Locate the cell with the specified text and output its (x, y) center coordinate. 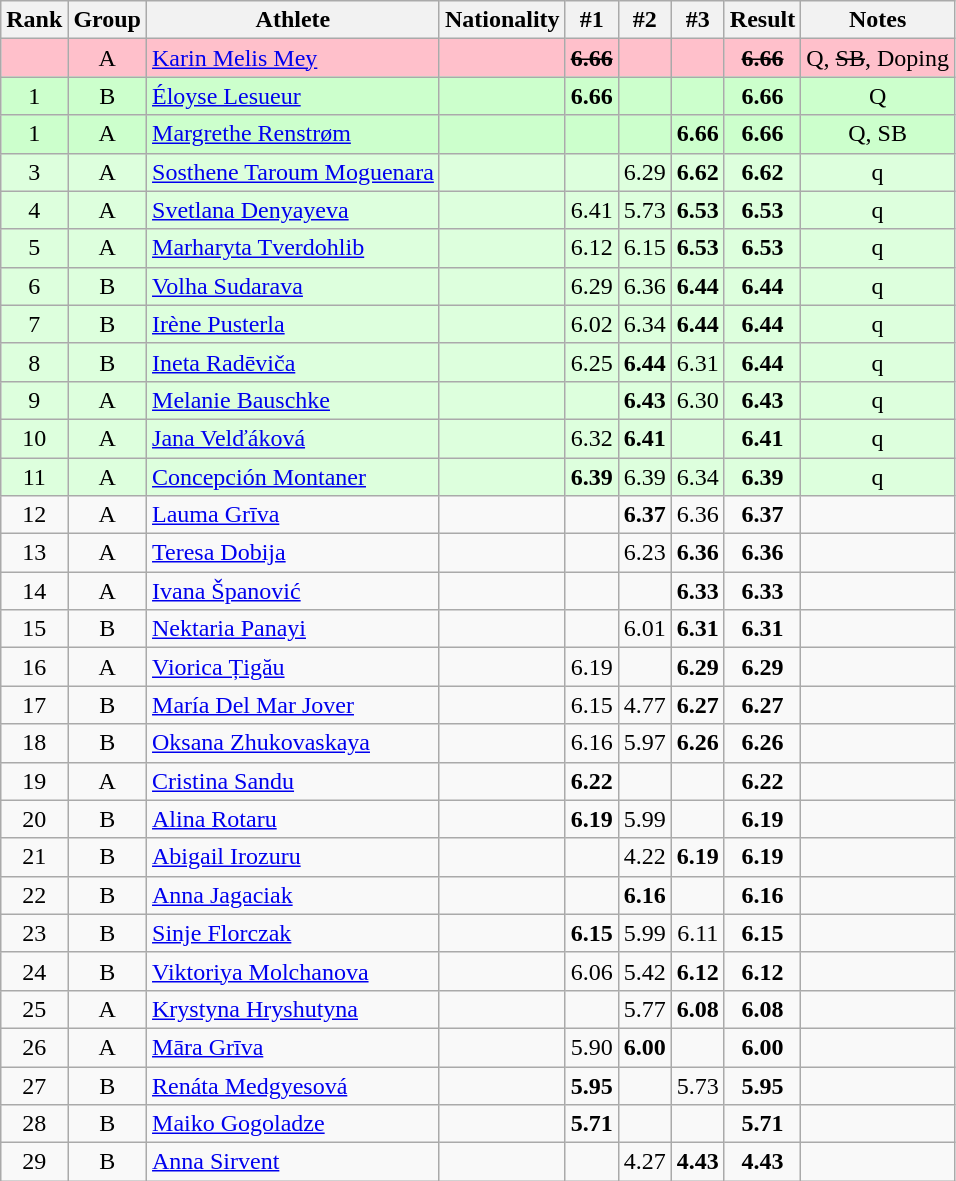
4.22 (644, 857)
Oksana Zhukovaskaya (294, 743)
Concepción Montaner (294, 477)
12 (34, 515)
Ineta Radēviča (294, 362)
5.90 (592, 1047)
#3 (698, 20)
6.11 (698, 933)
4.77 (644, 705)
Athlete (294, 20)
6.06 (592, 971)
Krystyna Hryshutyna (294, 1009)
Notes (878, 20)
28 (34, 1124)
6.01 (644, 629)
Alina Rotaru (294, 819)
Ivana Španović (294, 591)
7 (34, 324)
10 (34, 438)
Anna Sirvent (294, 1162)
18 (34, 743)
6 (34, 286)
5 (34, 248)
5.97 (644, 743)
#2 (644, 20)
21 (34, 857)
15 (34, 629)
María Del Mar Jover (294, 705)
11 (34, 477)
#1 (592, 20)
Anna Jagaciak (294, 895)
Karin Melis Mey (294, 58)
Result (762, 20)
Cristina Sandu (294, 781)
17 (34, 705)
Abigail Irozuru (294, 857)
Group (108, 20)
6.23 (644, 553)
29 (34, 1162)
9 (34, 400)
5.77 (644, 1009)
4 (34, 210)
Q, SB, Doping (878, 58)
Éloyse Lesueur (294, 96)
Jana Velďáková (294, 438)
6.02 (592, 324)
Q (878, 96)
Viktoriya Molchanova (294, 971)
14 (34, 591)
Sosthene Taroum Moguenara (294, 172)
Irène Pusterla (294, 324)
6.30 (698, 400)
Viorica Țigău (294, 667)
25 (34, 1009)
16 (34, 667)
Nektaria Panayi (294, 629)
26 (34, 1047)
Sinje Florczak (294, 933)
19 (34, 781)
6.32 (592, 438)
Māra Grīva (294, 1047)
Teresa Dobija (294, 553)
5.42 (644, 971)
Rank (34, 20)
13 (34, 553)
Lauma Grīva (294, 515)
22 (34, 895)
Nationality (502, 20)
24 (34, 971)
Marharyta Tverdohlib (294, 248)
Melanie Bauschke (294, 400)
Margrethe Renstrøm (294, 134)
Maiko Gogoladze (294, 1124)
27 (34, 1085)
6.25 (592, 362)
20 (34, 819)
3 (34, 172)
Q, SB (878, 134)
23 (34, 933)
Svetlana Denyayeva (294, 210)
8 (34, 362)
4.27 (644, 1162)
Renáta Medgyesová (294, 1085)
Volha Sudarava (294, 286)
